From the cell containing the given text, extract its center point as (X, Y) coordinate. 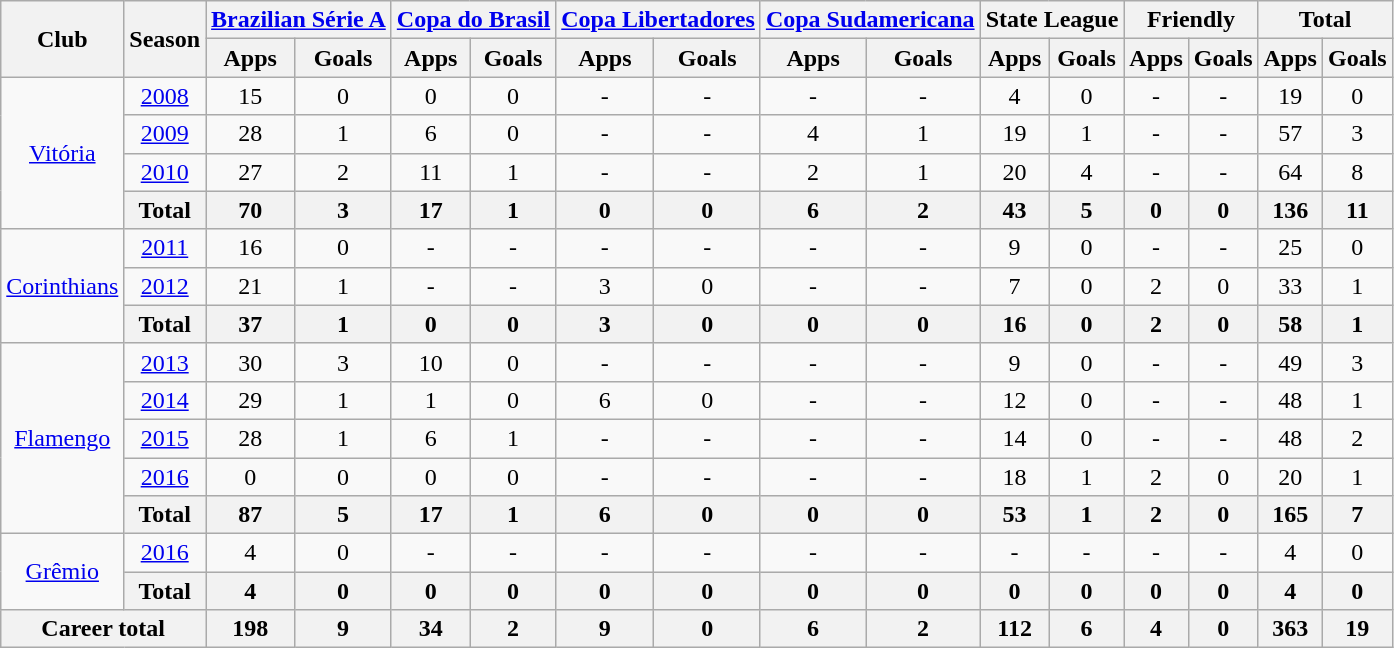
2014 (165, 400)
34 (430, 629)
Copa Sudamericana (870, 20)
43 (1014, 210)
30 (250, 362)
165 (1290, 515)
57 (1290, 134)
2012 (165, 286)
Flamengo (62, 438)
Copa Libertadores (658, 20)
2008 (165, 96)
2015 (165, 438)
12 (1014, 400)
27 (250, 172)
Grêmio (62, 572)
15 (250, 96)
25 (1290, 248)
2009 (165, 134)
10 (430, 362)
87 (250, 515)
64 (1290, 172)
Friendly (1191, 20)
112 (1014, 629)
Corinthians (62, 286)
37 (250, 324)
33 (1290, 286)
Vitória (62, 153)
53 (1014, 515)
70 (250, 210)
Copa do Brasil (473, 20)
2013 (165, 362)
Brazilian Série A (299, 20)
136 (1290, 210)
2011 (165, 248)
58 (1290, 324)
29 (250, 400)
Club (62, 39)
2010 (165, 172)
Career total (104, 629)
49 (1290, 362)
8 (1357, 172)
14 (1014, 438)
21 (250, 286)
363 (1290, 629)
18 (1014, 477)
Season (165, 39)
State League (1052, 20)
198 (250, 629)
